Return [X, Y] of the center of cell containing provided text 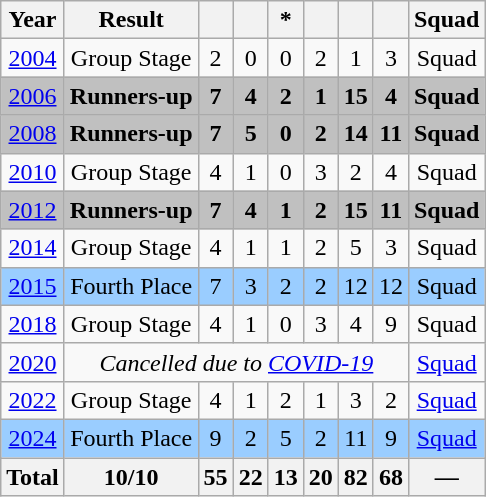
* [286, 20]
2018 [33, 324]
14 [356, 134]
2004 [33, 58]
2024 [33, 438]
20 [320, 477]
Cancelled due to COVID-19 [236, 362]
Result [131, 20]
Total [33, 477]
10/10 [131, 477]
Year [33, 20]
2020 [33, 362]
2008 [33, 134]
2006 [33, 96]
13 [286, 477]
2014 [33, 248]
2022 [33, 400]
2010 [33, 172]
2015 [33, 286]
68 [390, 477]
82 [356, 477]
— [446, 477]
22 [250, 477]
2012 [33, 210]
55 [216, 477]
